For the text-containing cell, return its midpoint in [X, Y] coordinate format. 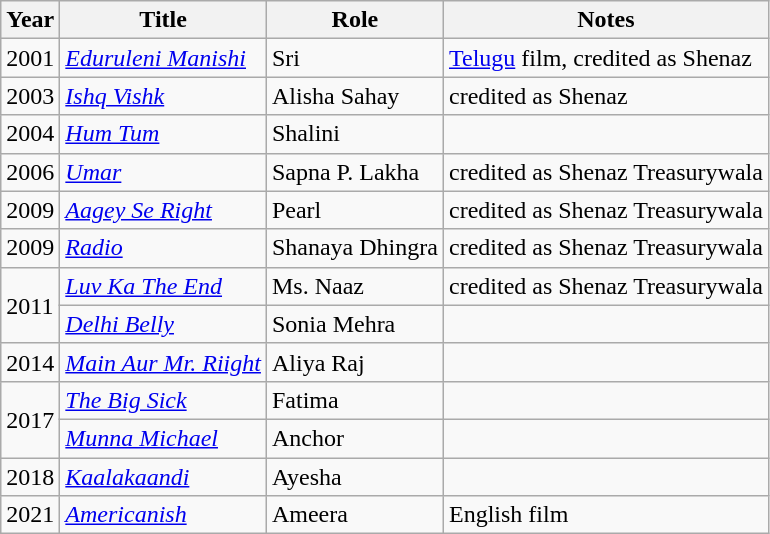
English film [606, 515]
Notes [606, 20]
2004 [30, 134]
Americanish [164, 515]
Pearl [354, 210]
Radio [164, 248]
Role [354, 20]
2006 [30, 172]
Year [30, 20]
Munna Michael [164, 438]
Telugu film, credited as Shenaz [606, 58]
2017 [30, 419]
Aagey Se Right [164, 210]
Umar [164, 172]
2001 [30, 58]
Aliya Raj [354, 362]
2021 [30, 515]
Alisha Sahay [354, 96]
2003 [30, 96]
Shalini [354, 134]
Shanaya Dhingra [354, 248]
Hum Tum [164, 134]
2018 [30, 477]
Ameera [354, 515]
Sonia Mehra [354, 324]
Delhi Belly [164, 324]
The Big Sick [164, 400]
Ms. Naaz [354, 286]
Ishq Vishk [164, 96]
Title [164, 20]
Anchor [354, 438]
Ayesha [354, 477]
2011 [30, 305]
Kaalakaandi [164, 477]
Main Aur Mr. Riight [164, 362]
credited as Shenaz [606, 96]
2014 [30, 362]
Fatima [354, 400]
Eduruleni Manishi [164, 58]
Sri [354, 58]
Luv Ka The End [164, 286]
Sapna P. Lakha [354, 172]
